For the text-containing cell, return its midpoint in (X, Y) coordinate format. 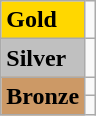
Silver (43, 58)
Bronze (43, 96)
Gold (43, 20)
